Identify which cell holds the provided text, then report its [X, Y] central coordinate. 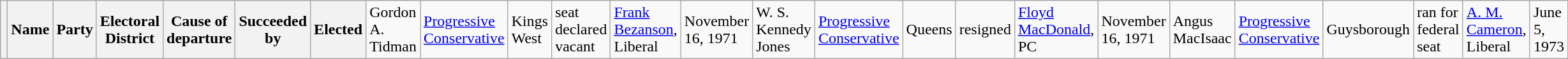
Guysborough [1368, 30]
Elected [338, 30]
Floyd MacDonald, PC [1056, 30]
June 5, 1973 [1549, 30]
Angus MacIsaac [1202, 30]
Succeeded by [273, 30]
A. M. Cameron, Liberal [1497, 30]
Frank Bezanson, Liberal [646, 30]
Queens [929, 30]
Kings West [529, 30]
Cause of departure [199, 30]
Electoral District [129, 30]
Party [75, 30]
Name [31, 30]
W. S. Kennedy Jones [784, 30]
ran for federal seat [1439, 30]
Gordon A. Tidman [393, 30]
resigned [985, 30]
seat declared vacant [581, 30]
